From the cell containing the given text, extract its center point as (X, Y) coordinate. 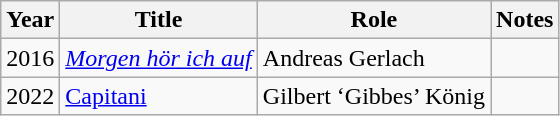
Morgen hör ich auf (158, 58)
2016 (30, 58)
Notes (525, 20)
Capitani (158, 96)
Andreas Gerlach (374, 58)
Role (374, 20)
Gilbert ‘Gibbes’ König (374, 96)
Year (30, 20)
2022 (30, 96)
Title (158, 20)
